Capture the cell that displays the provided text and extract its [x, y] central coordinate. 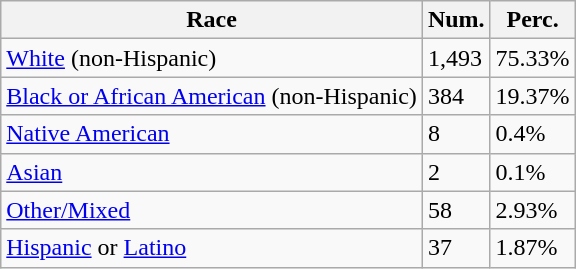
Other/Mixed [212, 210]
384 [456, 96]
Num. [456, 20]
0.4% [532, 134]
19.37% [532, 96]
1,493 [456, 58]
1.87% [532, 248]
2.93% [532, 210]
Perc. [532, 20]
0.1% [532, 172]
8 [456, 134]
Black or African American (non-Hispanic) [212, 96]
75.33% [532, 58]
37 [456, 248]
Hispanic or Latino [212, 248]
Native American [212, 134]
Race [212, 20]
58 [456, 210]
2 [456, 172]
White (non-Hispanic) [212, 58]
Asian [212, 172]
